For the text-containing cell, return its midpoint in [x, y] coordinate format. 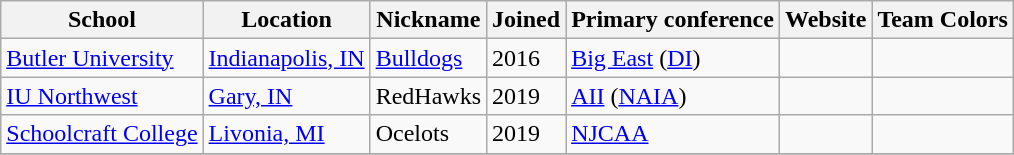
IU Northwest [102, 96]
Joined [526, 20]
Location [286, 20]
AII (NAIA) [673, 96]
Gary, IN [286, 96]
Website [825, 20]
NJCAA [673, 134]
Ocelots [428, 134]
Butler University [102, 58]
Schoolcraft College [102, 134]
Team Colors [943, 20]
Indianapolis, IN [286, 58]
Nickname [428, 20]
School [102, 20]
RedHawks [428, 96]
Bulldogs [428, 58]
Big East (DI) [673, 58]
2016 [526, 58]
Livonia, MI [286, 134]
Primary conference [673, 20]
